For the text-containing cell, return its midpoint in [X, Y] coordinate format. 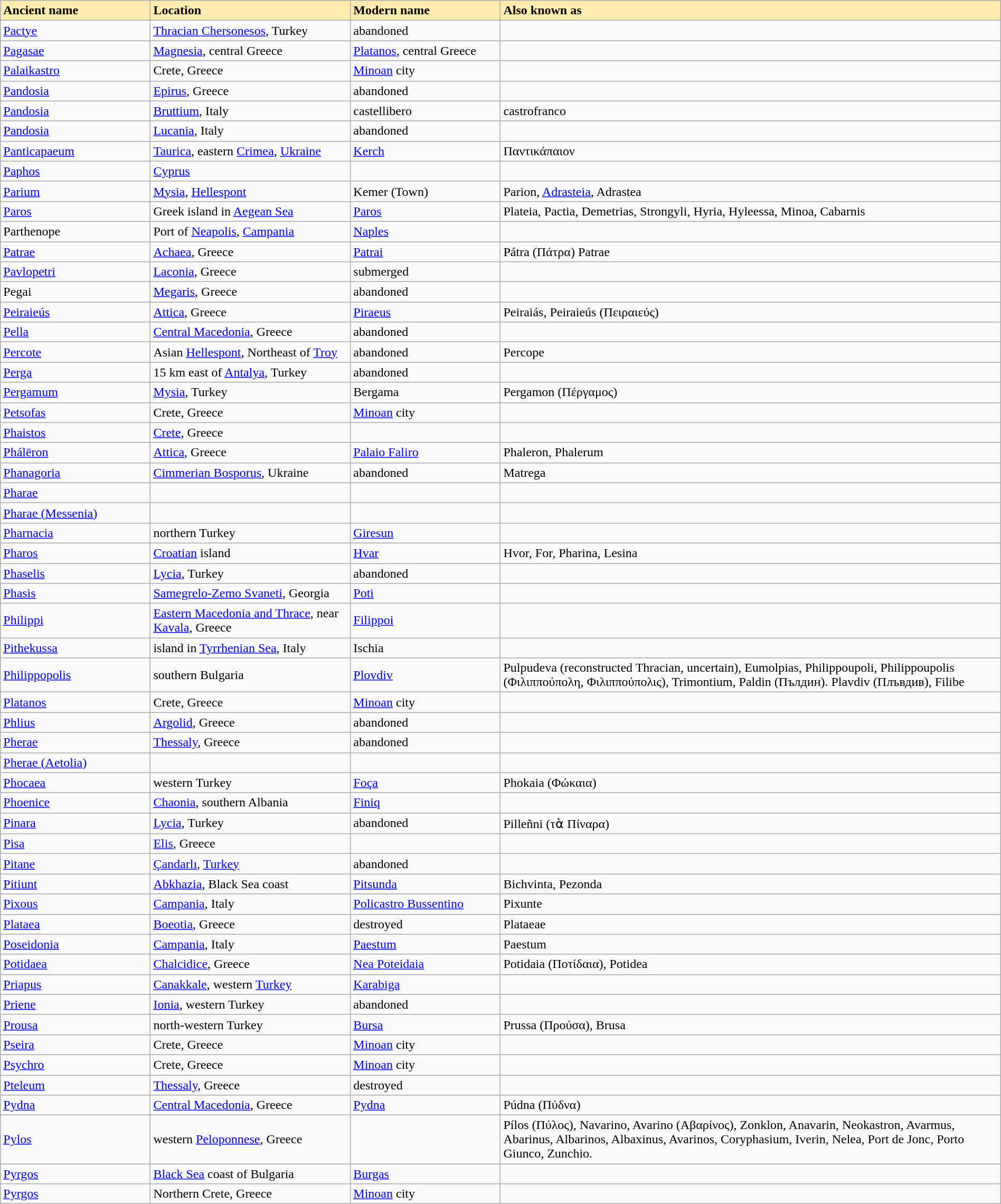
Parthenope [75, 231]
Potidaea [75, 964]
Pinara [75, 823]
Ischia [426, 648]
Παντικάπαιον [751, 151]
Philippi [75, 621]
Petsofas [75, 412]
Potidaia (Ποτίδαια), Potidea [751, 964]
Laconia, Greece [250, 272]
Northern Crete, Greece [250, 1194]
Peiraiás, Peiraieús (Πειραιεύς) [751, 312]
Phasis [75, 594]
Policastro Bussentino [426, 904]
Bergama [426, 392]
Pitsunda [426, 884]
Poseidonia [75, 944]
Location [250, 11]
Finiq [426, 803]
Pella [75, 332]
Pixous [75, 904]
Pilleñni (τὰ Πίναρα) [751, 823]
Pisa [75, 844]
Ionia, western Turkey [250, 1004]
Palaio Faliro [426, 453]
Bruttium, Italy [250, 111]
island in Tyrrhenian Sea, Italy [250, 648]
Percope [751, 352]
Phlius [75, 722]
Lucania, Italy [250, 131]
Achaea, Greece [250, 252]
Pharae [75, 493]
Poti [426, 594]
Nea Poteidaia [426, 964]
Priene [75, 1004]
Pergamon (Πέργαμος) [751, 392]
Pavlopetri [75, 272]
Phanagoria [75, 473]
Mysia, Turkey [250, 392]
Thracian Chersonesos, Turkey [250, 31]
Psychro [75, 1065]
Pátra (Πάτρα) Patrae [751, 252]
Phaselis [75, 573]
Mysia, Hellespont [250, 191]
Parium [75, 191]
Pagasae [75, 51]
Pharos [75, 553]
Peiraieús [75, 312]
Pactye [75, 31]
Percote [75, 352]
Cimmerian Bosporus, Ukraine [250, 473]
Patrai [426, 252]
Philippopolis [75, 675]
Paphos [75, 171]
Phaistos [75, 432]
Panticapaeum [75, 151]
Giresun [426, 533]
Pithekussa [75, 648]
Pitiunt [75, 884]
western Turkey [250, 783]
Kerch [426, 151]
Phoenice [75, 803]
Foça [426, 783]
Piraeus [426, 312]
Plataeae [751, 924]
Matrega [751, 473]
submerged [426, 272]
Pitane [75, 864]
Greek island in Aegean Sea [250, 211]
Megaris, Greece [250, 292]
Phokaia (Φώκαια) [751, 783]
Modern name [426, 11]
Naples [426, 231]
Elis, Greece [250, 844]
Bichvinta, Pezonda [751, 884]
Argolid, Greece [250, 722]
Pherae [75, 742]
Prussa (Προύσα), Brusa [751, 1024]
Priapus [75, 984]
Platanos [75, 702]
Eastern Macedonia and Thrace, near Kavala, Greece [250, 621]
Pergamum [75, 392]
Palaikastro [75, 71]
western Peloponnese, Greece [250, 1140]
Pteleum [75, 1085]
northern Turkey [250, 533]
Phálēron [75, 453]
Perga [75, 372]
Canakkale, western Turkey [250, 984]
Phaleron, Phalerum [751, 453]
castrofranco [751, 111]
Abkhazia, Black Sea coast [250, 884]
Chalcidice, Greece [250, 964]
Pharae (Messenia) [75, 513]
Kemer (Town) [426, 191]
north-western Turkey [250, 1024]
Hvor, For, Pharina, Lesina [751, 553]
Burgas [426, 1174]
Also known as [751, 11]
southern Bulgaria [250, 675]
Black Sea coast of Bulgaria [250, 1174]
Patrae [75, 252]
Pylos [75, 1140]
Pherae (Aetolia) [75, 763]
Plovdiv [426, 675]
Filippoi [426, 621]
Púdna (Πύδνα) [751, 1105]
Pixunte [751, 904]
Magnesia, central Greece [250, 51]
Phocaea [75, 783]
Pharnacia [75, 533]
Chaonia, southern Albania [250, 803]
Ancient name [75, 11]
Boeotia, Greece [250, 924]
Karabiga [426, 984]
Çandarlı, Turkey [250, 864]
15 km east of Antalya, Turkey [250, 372]
Port of Neapolis, Campania [250, 231]
Plataea [75, 924]
Pegai [75, 292]
Taurica, eastern Crimea, Ukraine [250, 151]
Pseira [75, 1045]
Cyprus [250, 171]
Prousa [75, 1024]
Platanos, central Greece [426, 51]
Hvar [426, 553]
Plateia, Pactia, Demetrias, Strongyli, Hyria, Hyleessa, Minoa, Cabarnis [751, 211]
Croatian island [250, 553]
Samegrelo-Zemo Svaneti, Georgia [250, 594]
Epirus, Greece [250, 91]
Bursa [426, 1024]
Parion, Adrasteia, Adrastea [751, 191]
castellibero [426, 111]
Asian Hellespont, Northeast of Troy [250, 352]
